Extract the [x, y] coordinate from the center of the cell holding the provided text.  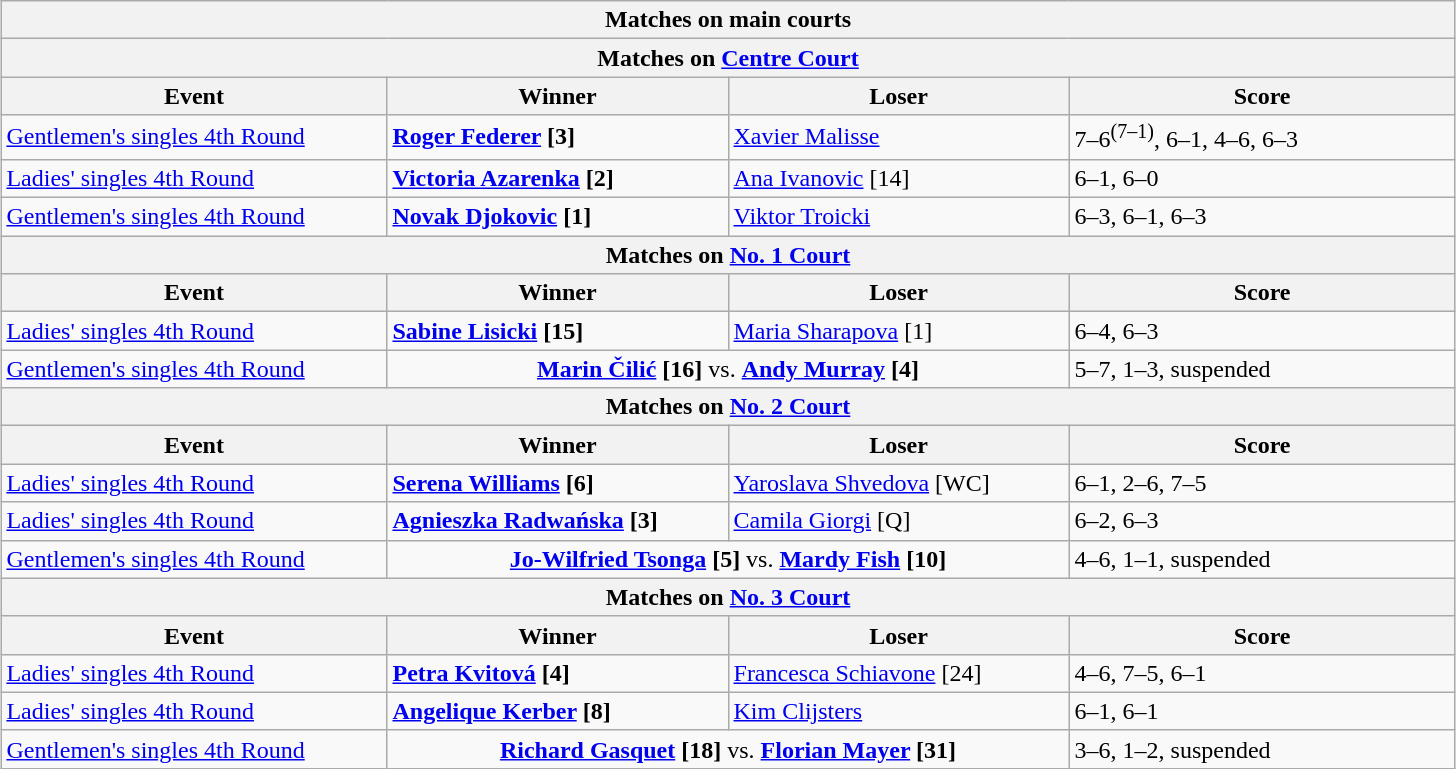
Petra Kvitová [4] [558, 673]
4–6, 1–1, suspended [1262, 559]
Viktor Troicki [898, 217]
Camila Giorgi [Q] [898, 521]
Francesca Schiavone [24] [898, 673]
Xavier Malisse [898, 138]
7–6(7–1), 6–1, 4–6, 6–3 [1262, 138]
Novak Djokovic [1] [558, 217]
Sabine Lisicki [15] [558, 331]
Ana Ivanovic [14] [898, 178]
Matches on No. 1 Court [728, 255]
Angelique Kerber [8] [558, 711]
6–4, 6–3 [1262, 331]
Matches on main courts [728, 20]
5–7, 1–3, suspended [1262, 369]
Matches on No. 2 Court [728, 407]
6–1, 6–1 [1262, 711]
Roger Federer [3] [558, 138]
6–1, 2–6, 7–5 [1262, 483]
Richard Gasquet [18] vs. Florian Mayer [31] [728, 749]
Yaroslava Shvedova [WC] [898, 483]
4–6, 7–5, 6–1 [1262, 673]
3–6, 1–2, suspended [1262, 749]
Matches on Centre Court [728, 58]
Maria Sharapova [1] [898, 331]
Victoria Azarenka [2] [558, 178]
Jo-Wilfried Tsonga [5] vs. Mardy Fish [10] [728, 559]
Serena Williams [6] [558, 483]
Marin Čilić [16] vs. Andy Murray [4] [728, 369]
Matches on No. 3 Court [728, 597]
6–3, 6–1, 6–3 [1262, 217]
6–1, 6–0 [1262, 178]
Kim Clijsters [898, 711]
Agnieszka Radwańska [3] [558, 521]
6–2, 6–3 [1262, 521]
